Scan for the cell matching the given text and deliver its (X, Y) coordinate at center. 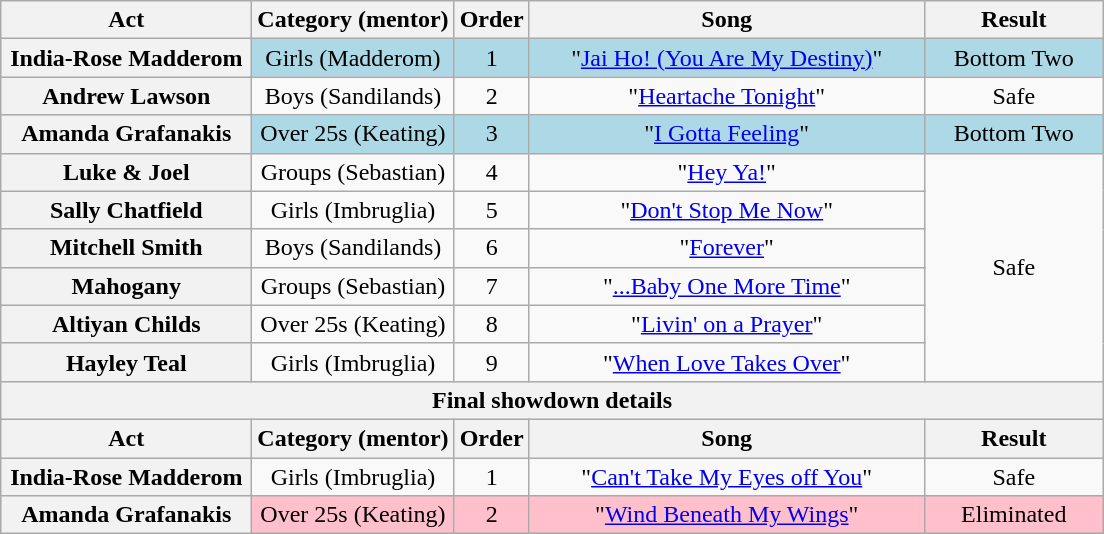
Eliminated (1014, 515)
Andrew Lawson (126, 96)
"When Love Takes Over" (726, 362)
"Wind Beneath My Wings" (726, 515)
"Jai Ho! (You Are My Destiny)" (726, 58)
"Can't Take My Eyes off You" (726, 477)
Hayley Teal (126, 362)
Sally Chatfield (126, 210)
8 (492, 324)
6 (492, 248)
3 (492, 134)
Girls (Madderom) (353, 58)
"...Baby One More Time" (726, 286)
"Don't Stop Me Now" (726, 210)
Final showdown details (552, 400)
"Livin' on a Prayer" (726, 324)
Altiyan Childs (126, 324)
7 (492, 286)
Mahogany (126, 286)
"Forever" (726, 248)
5 (492, 210)
Mitchell Smith (126, 248)
"Hey Ya!" (726, 172)
"Heartache Tonight" (726, 96)
4 (492, 172)
Luke & Joel (126, 172)
"I Gotta Feeling" (726, 134)
9 (492, 362)
